Return [X, Y] of the center of cell containing provided text 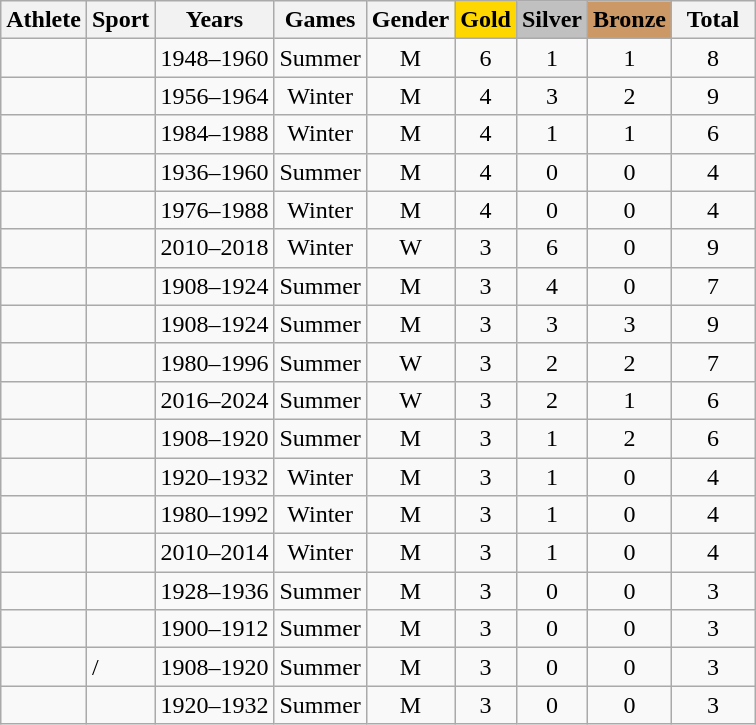
2010–2018 [214, 248]
1976–1988 [214, 210]
Gold [486, 20]
1936–1960 [214, 172]
Gender [410, 20]
8 [712, 58]
1900–1912 [214, 629]
Years [214, 20]
2016–2024 [214, 400]
Sport [120, 20]
1956–1964 [214, 96]
1928–1936 [214, 591]
1948–1960 [214, 58]
1980–1992 [214, 515]
Silver [552, 20]
Total [712, 20]
Games [320, 20]
1984–1988 [214, 134]
/ [120, 667]
Athlete [44, 20]
2010–2014 [214, 553]
Bronze [630, 20]
1980–1996 [214, 362]
